Identify which cell holds the provided text, then report its (X, Y) central coordinate. 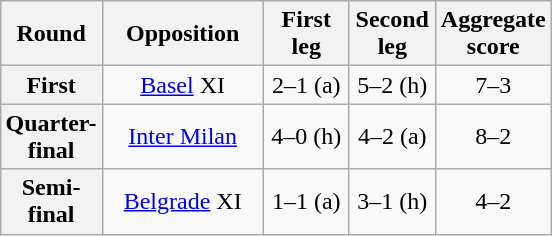
7–3 (493, 85)
1–1 (a) (306, 202)
Semi-final (51, 202)
3–1 (h) (392, 202)
4–2 (a) (392, 136)
Round (51, 34)
Belgrade XI (182, 202)
Aggregate score (493, 34)
4–2 (493, 202)
First leg (306, 34)
2–1 (a) (306, 85)
Second leg (392, 34)
Quarter-final (51, 136)
8–2 (493, 136)
First (51, 85)
4–0 (h) (306, 136)
Basel XI (182, 85)
Inter Milan (182, 136)
Opposition (182, 34)
5–2 (h) (392, 85)
